Return (X, Y) of the center of cell containing provided text 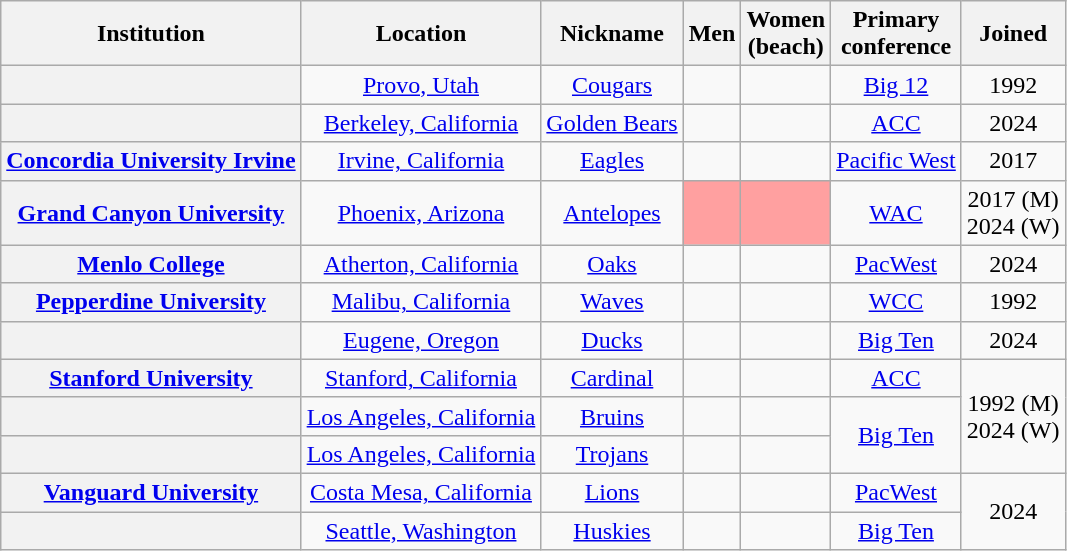
Ducks (612, 340)
1992 (M)2024 (W) (1013, 416)
Waves (612, 302)
Berkeley, California (421, 123)
Provo, Utah (421, 85)
Huskies (612, 531)
Concordia University Irvine (151, 161)
Institution (151, 34)
Lions (612, 492)
WAC (896, 212)
Irvine, California (421, 161)
Costa Mesa, California (421, 492)
Eagles (612, 161)
Seattle, Washington (421, 531)
Eugene, Oregon (421, 340)
Vanguard University (151, 492)
Atherton, California (421, 264)
Stanford, California (421, 378)
2017 (M)2024 (W) (1013, 212)
Bruins (612, 416)
Women(beach) (786, 34)
Men (712, 34)
Pepperdine University (151, 302)
Trojans (612, 454)
Malibu, California (421, 302)
Grand Canyon University (151, 212)
Pacific West (896, 161)
WCC (896, 302)
Nickname (612, 34)
Primaryconference (896, 34)
Big 12 (896, 85)
Cougars (612, 85)
Location (421, 34)
Cardinal (612, 378)
2017 (1013, 161)
Stanford University (151, 378)
Oaks (612, 264)
Joined (1013, 34)
Menlo College (151, 264)
Antelopes (612, 212)
Golden Bears (612, 123)
Phoenix, Arizona (421, 212)
